Output the [x, y] coordinate of the center of the cell containing the given text.  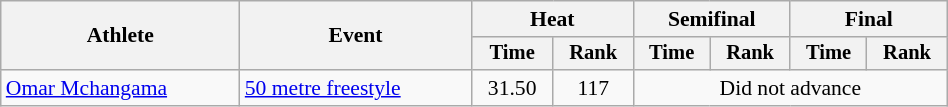
31.50 [512, 88]
Final [868, 19]
Event [356, 36]
50 metre freestyle [356, 88]
Omar Mchangama [120, 88]
Heat [552, 19]
Did not advance [790, 88]
Semifinal [712, 19]
Athlete [120, 36]
117 [593, 88]
